Pinpoint the cell where the given text exists, returning its [x, y] midpoint coordinate. 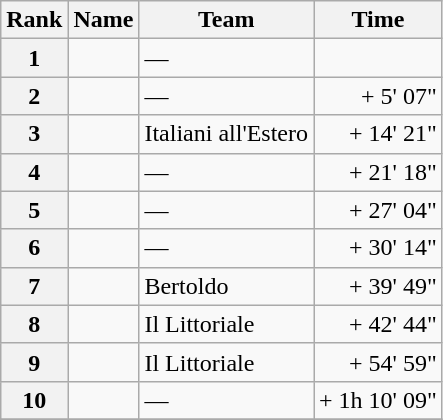
5 [34, 210]
+ 27' 04" [378, 210]
4 [34, 172]
Rank [34, 20]
10 [34, 400]
9 [34, 362]
+ 30' 14" [378, 248]
+ 1h 10' 09" [378, 400]
3 [34, 134]
Time [378, 20]
8 [34, 324]
Team [226, 20]
7 [34, 286]
Italiani all'Estero [226, 134]
1 [34, 58]
Bertoldo [226, 286]
+ 39' 49" [378, 286]
Name [104, 20]
+ 42' 44" [378, 324]
6 [34, 248]
+ 5' 07" [378, 96]
+ 54' 59" [378, 362]
2 [34, 96]
+ 14' 21" [378, 134]
+ 21' 18" [378, 172]
